Determine the (X, Y) coordinate at the center of the cell enclosing the given text.  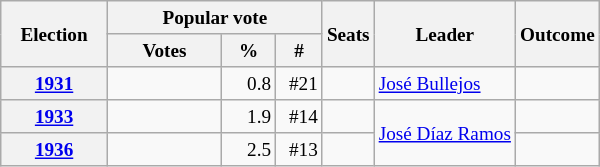
Election (54, 34)
Leader (444, 34)
# (300, 50)
#13 (300, 150)
José Díaz Ramos (444, 133)
1.9 (249, 116)
1936 (54, 150)
Votes (164, 50)
#21 (300, 84)
#14 (300, 116)
% (249, 50)
Outcome (557, 34)
2.5 (249, 150)
José Bullejos (444, 84)
Seats (348, 34)
Popular vote (214, 18)
1931 (54, 84)
1933 (54, 116)
0.8 (249, 84)
